Pinpoint the cell where the given text exists, returning its (x, y) midpoint coordinate. 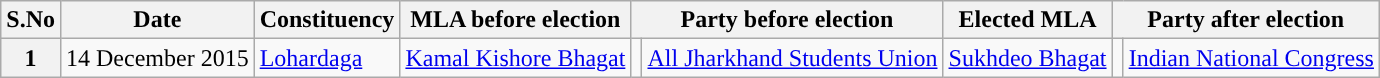
Party before election (787, 20)
All Jharkhand Students Union (792, 58)
Sukhdeo Bhagat (1028, 58)
Date (157, 20)
Elected MLA (1028, 20)
14 December 2015 (157, 58)
S.No (31, 20)
Party after election (1246, 20)
Kamal Kishore Bhagat (516, 58)
Indian National Congress (1251, 58)
1 (31, 58)
Lohardaga (327, 58)
MLA before election (516, 20)
Constituency (327, 20)
